Scan for the cell matching the given text and deliver its [x, y] coordinate at center. 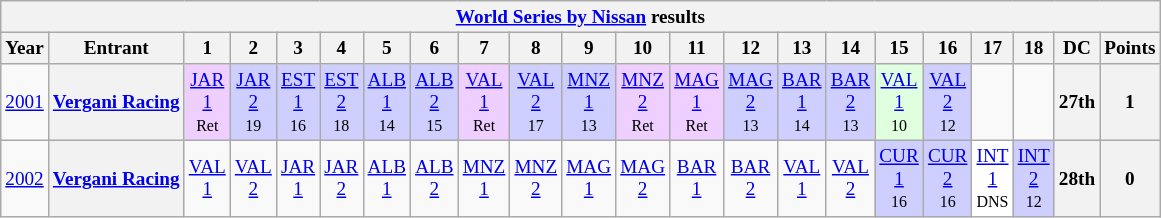
BAR2 [751, 178]
9 [589, 48]
4 [342, 48]
Points [1130, 48]
MAG213 [751, 102]
13 [802, 48]
JAR219 [253, 102]
15 [900, 48]
16 [948, 48]
MNZ2 [536, 178]
ALB1 [387, 178]
VAL212 [948, 102]
MAG1 [589, 178]
World Series by Nissan results [580, 17]
5 [387, 48]
Entrant [116, 48]
EST218 [342, 102]
MNZ113 [589, 102]
17 [992, 48]
3 [298, 48]
2 [253, 48]
MNZ1 [484, 178]
11 [697, 48]
Year [25, 48]
10 [643, 48]
ALB2 [435, 178]
CUR216 [948, 178]
18 [1034, 48]
6 [435, 48]
2002 [25, 178]
BAR1 [697, 178]
EST116 [298, 102]
MNZ2Ret [643, 102]
0 [1130, 178]
VAL110 [900, 102]
CUR116 [900, 178]
INT212 [1034, 178]
27th [1076, 102]
MAG2 [643, 178]
7 [484, 48]
14 [850, 48]
MAG1Ret [697, 102]
12 [751, 48]
BAR213 [850, 102]
ALB114 [387, 102]
INT1DNS [992, 178]
JAR1 [298, 178]
JAR1Ret [207, 102]
JAR2 [342, 178]
8 [536, 48]
VAL1Ret [484, 102]
2001 [25, 102]
VAL217 [536, 102]
DC [1076, 48]
28th [1076, 178]
BAR114 [802, 102]
ALB215 [435, 102]
